Provide the [x, y] coordinate of the cell's center where the given text is located.  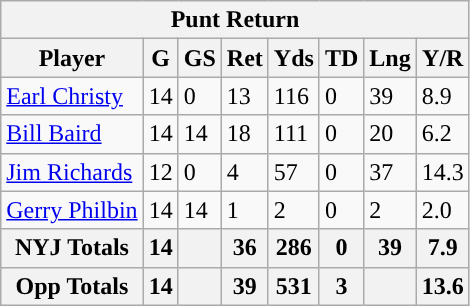
4 [244, 172]
7.9 [442, 248]
Player [72, 58]
NYJ Totals [72, 248]
3 [341, 286]
8.9 [442, 96]
57 [294, 172]
GS [200, 58]
116 [294, 96]
TD [341, 58]
Lng [390, 58]
18 [244, 134]
Yds [294, 58]
6.2 [442, 134]
37 [390, 172]
Gerry Philbin [72, 210]
Opp Totals [72, 286]
G [160, 58]
286 [294, 248]
20 [390, 134]
2.0 [442, 210]
13 [244, 96]
36 [244, 248]
111 [294, 134]
14.3 [442, 172]
12 [160, 172]
Ret [244, 58]
Jim Richards [72, 172]
531 [294, 286]
Y/R [442, 58]
Punt Return [236, 20]
Bill Baird [72, 134]
13.6 [442, 286]
Earl Christy [72, 96]
1 [244, 210]
